Extract the (x, y) coordinate from the center of the cell holding the provided text.  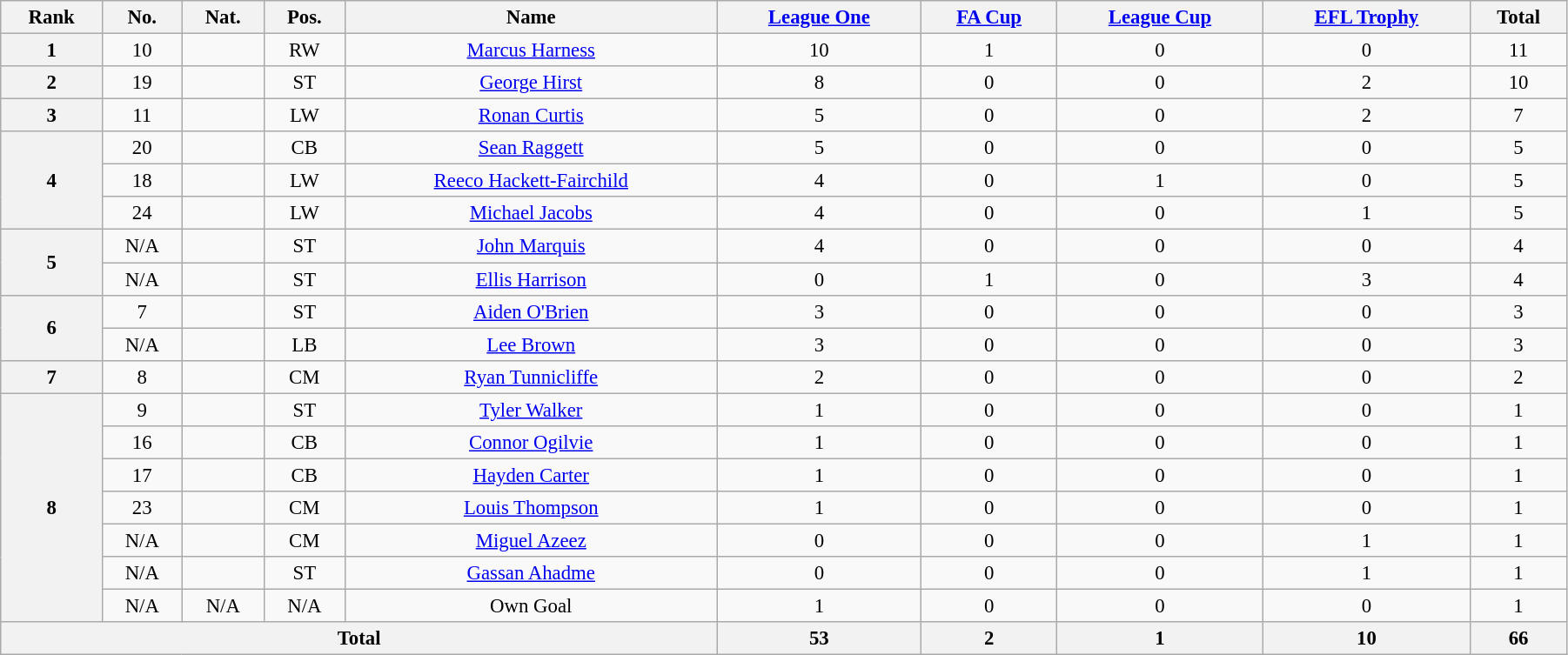
LB (305, 344)
EFL Trophy (1366, 17)
No. (143, 17)
Lee Brown (531, 344)
Michael Jacobs (531, 213)
Gassan Ahadme (531, 573)
Nat. (223, 17)
20 (143, 148)
George Hirst (531, 83)
16 (143, 443)
53 (819, 638)
Aiden O'Brien (531, 311)
Rank (52, 17)
Reeco Hackett-Fairchild (531, 181)
Louis Thompson (531, 508)
FA Cup (988, 17)
Hayden Carter (531, 475)
Sean Raggett (531, 148)
19 (143, 83)
18 (143, 181)
17 (143, 475)
24 (143, 213)
John Marquis (531, 246)
League Cup (1160, 17)
6 (52, 327)
9 (143, 410)
RW (305, 50)
Own Goal (531, 606)
Ryan Tunnicliffe (531, 377)
Ronan Curtis (531, 116)
Tyler Walker (531, 410)
Pos. (305, 17)
Name (531, 17)
23 (143, 508)
66 (1519, 638)
Miguel Azeez (531, 540)
League One (819, 17)
Marcus Harness (531, 50)
Ellis Harrison (531, 279)
Connor Ogilvie (531, 443)
